Return [X, Y] of the center of cell containing provided text 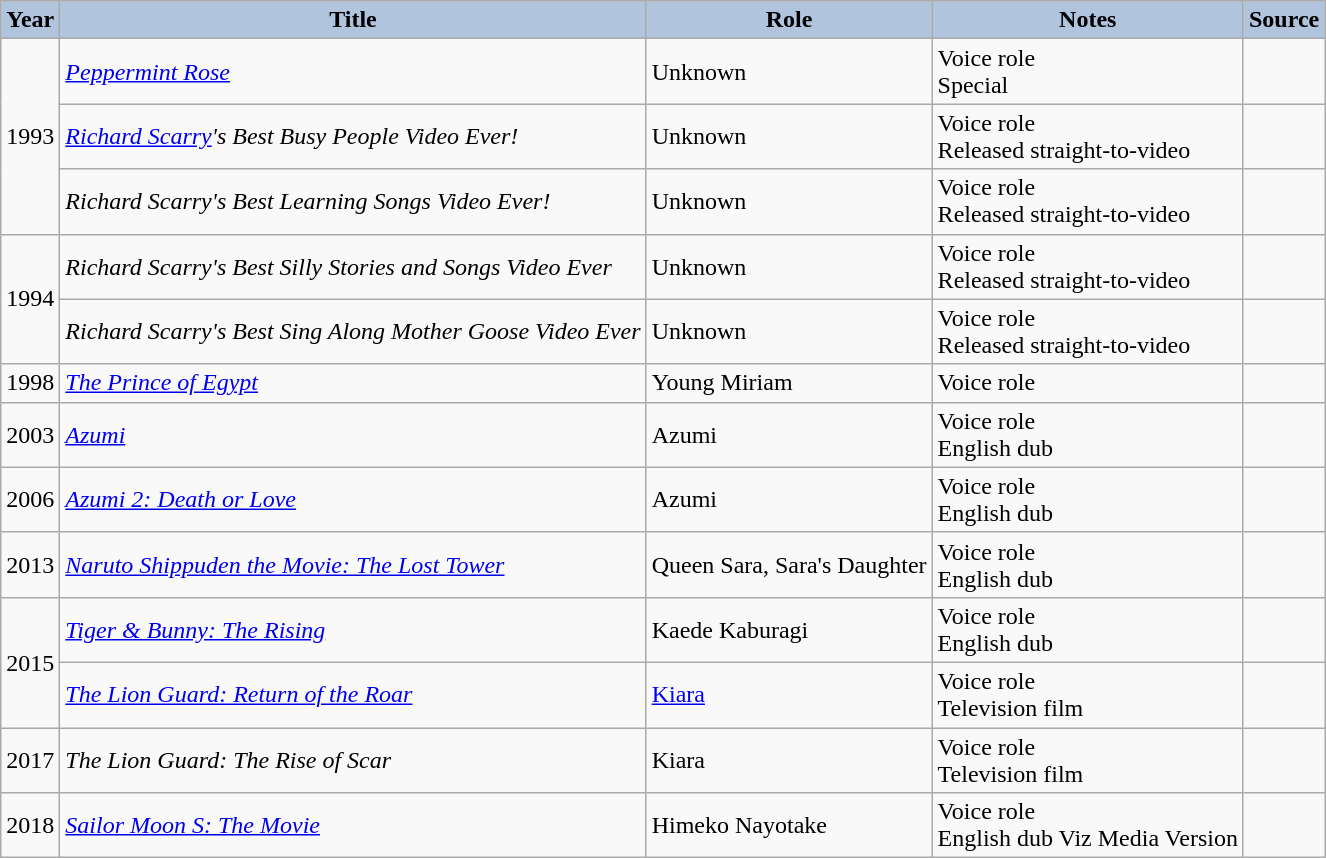
Tiger & Bunny: The Rising [353, 630]
Azumi 2: Death or Love [353, 500]
Young Miriam [789, 383]
1998 [30, 383]
2013 [30, 564]
Voice roleEnglish dub Viz Media Version [1088, 826]
Richard Scarry's Best Sing Along Mother Goose Video Ever [353, 332]
Kaede Kaburagi [789, 630]
Richard Scarry's Best Silly Stories and Songs Video Ever [353, 266]
Role [789, 20]
Sailor Moon S: The Movie [353, 826]
2006 [30, 500]
The Prince of Egypt [353, 383]
Peppermint Rose [353, 72]
Queen Sara, Sara's Daughter [789, 564]
The Lion Guard: Return of the Roar [353, 694]
Voice roleSpecial [1088, 72]
Himeko Nayotake [789, 826]
The Lion Guard: The Rise of Scar [353, 760]
2018 [30, 826]
Source [1284, 20]
Voice role [1088, 383]
1994 [30, 299]
Naruto Shippuden the Movie: The Lost Tower [353, 564]
2003 [30, 434]
Richard Scarry's Best Busy People Video Ever! [353, 136]
Richard Scarry's Best Learning Songs Video Ever! [353, 202]
2017 [30, 760]
1993 [30, 136]
Notes [1088, 20]
Title [353, 20]
2015 [30, 662]
Year [30, 20]
